Detect which cell encompasses the target text, then output its (x, y) center coordinate. 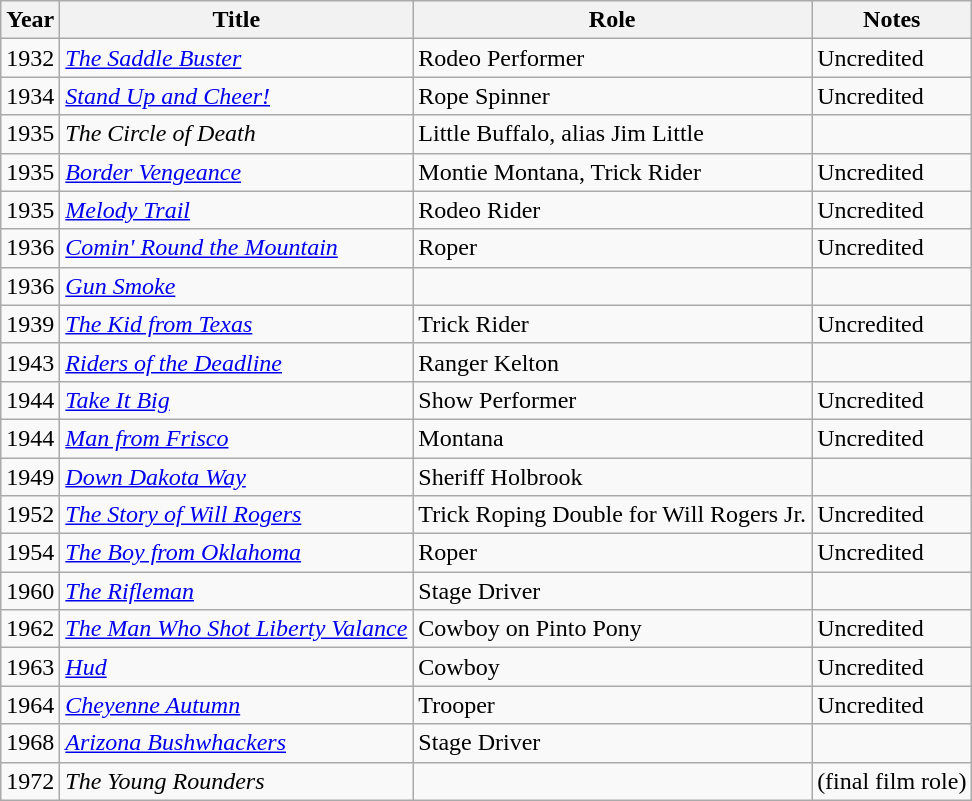
Ranger Kelton (612, 362)
Montie Montana, Trick Rider (612, 172)
Border Vengeance (236, 172)
Title (236, 20)
Comin' Round the Mountain (236, 248)
The Circle of Death (236, 134)
1960 (30, 591)
Rodeo Performer (612, 58)
1954 (30, 553)
Melody Trail (236, 210)
1963 (30, 667)
Stand Up and Cheer! (236, 96)
Trick Rider (612, 324)
Role (612, 20)
Trooper (612, 705)
The Story of Will Rogers (236, 515)
The Young Rounders (236, 781)
Down Dakota Way (236, 477)
Notes (892, 20)
The Saddle Buster (236, 58)
Montana (612, 438)
Show Performer (612, 400)
1949 (30, 477)
Little Buffalo, alias Jim Little (612, 134)
Cowboy on Pinto Pony (612, 629)
1932 (30, 58)
Arizona Bushwhackers (236, 743)
1968 (30, 743)
Sheriff Holbrook (612, 477)
Take It Big (236, 400)
Rodeo Rider (612, 210)
Year (30, 20)
1972 (30, 781)
The Rifleman (236, 591)
Hud (236, 667)
(final film role) (892, 781)
1952 (30, 515)
Cheyenne Autumn (236, 705)
1962 (30, 629)
1964 (30, 705)
Trick Roping Double for Will Rogers Jr. (612, 515)
Riders of the Deadline (236, 362)
The Boy from Oklahoma (236, 553)
Rope Spinner (612, 96)
Gun Smoke (236, 286)
1943 (30, 362)
1939 (30, 324)
The Kid from Texas (236, 324)
Cowboy (612, 667)
The Man Who Shot Liberty Valance (236, 629)
1934 (30, 96)
Man from Frisco (236, 438)
